Extract the (x, y) coordinate from the center of the cell holding the provided text.  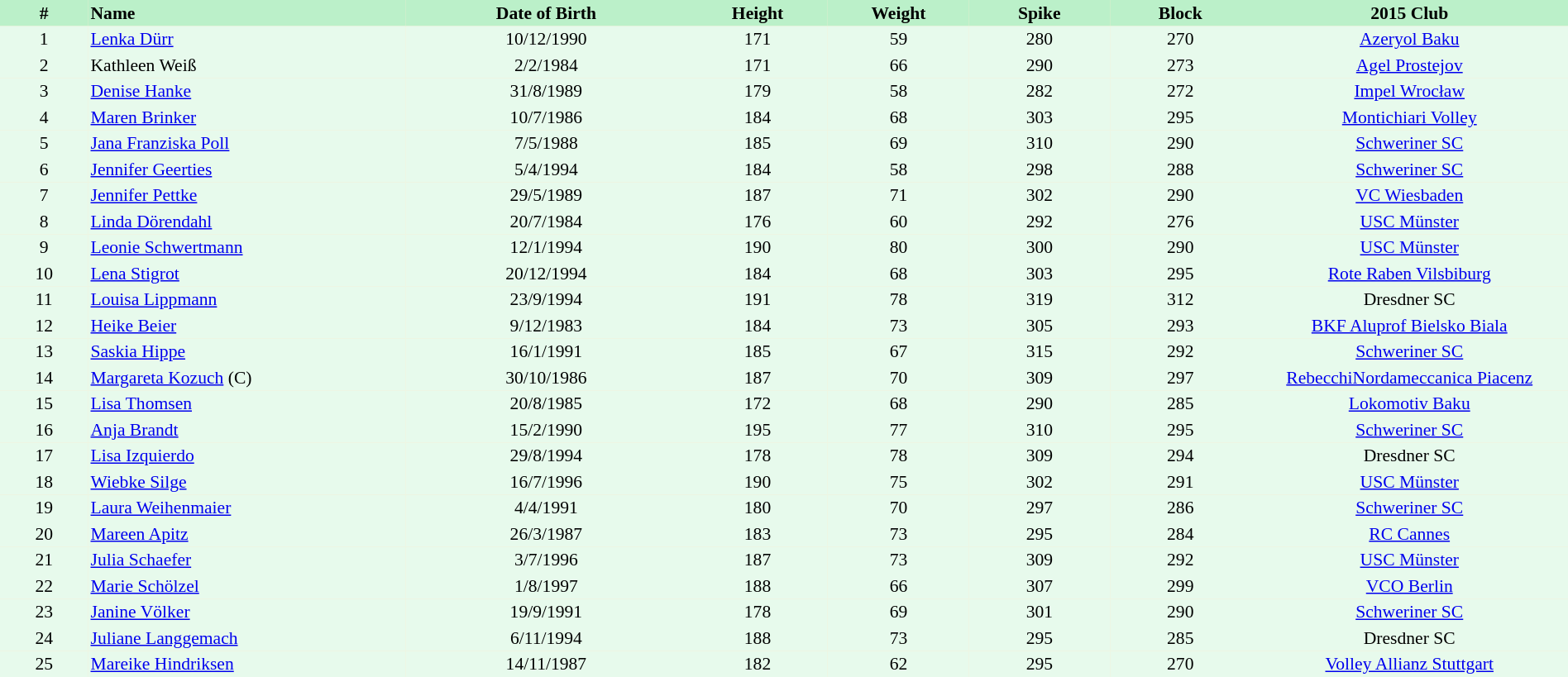
16/7/1996 (546, 482)
Heike Beier (246, 326)
80 (898, 248)
172 (758, 403)
312 (1180, 299)
293 (1180, 326)
10 (44, 274)
18 (44, 482)
# (44, 13)
77 (898, 430)
282 (1040, 91)
29/5/1989 (546, 195)
24 (44, 638)
176 (758, 222)
288 (1180, 169)
BKF Aluprof Bielsko Biala (1409, 326)
5/4/1994 (546, 169)
191 (758, 299)
59 (898, 40)
6 (44, 169)
195 (758, 430)
9 (44, 248)
14 (44, 378)
26/3/1987 (546, 534)
300 (1040, 248)
Name (246, 13)
180 (758, 508)
Maren Brinker (246, 117)
Linda Dörendahl (246, 222)
12 (44, 326)
30/10/1986 (546, 378)
VC Wiesbaden (1409, 195)
23 (44, 612)
RC Cannes (1409, 534)
315 (1040, 352)
Lenka Dürr (246, 40)
Date of Birth (546, 13)
Jana Franziska Poll (246, 144)
Lisa Thomsen (246, 403)
RebecchiNordameccanica Piacenz (1409, 378)
Anja Brandt (246, 430)
10/7/1986 (546, 117)
11 (44, 299)
Impel Wrocław (1409, 91)
2015 Club (1409, 13)
Spike (1040, 13)
1/8/1997 (546, 586)
8 (44, 222)
305 (1040, 326)
9/12/1983 (546, 326)
31/8/1989 (546, 91)
19 (44, 508)
Weight (898, 13)
319 (1040, 299)
Margareta Kozuch (C) (246, 378)
Height (758, 13)
15/2/1990 (546, 430)
3 (44, 91)
Louisa Lippmann (246, 299)
270 (1180, 40)
Laura Weihenmaier (246, 508)
Lisa Izquierdo (246, 456)
298 (1040, 169)
75 (898, 482)
273 (1180, 65)
60 (898, 222)
Montichiari Volley (1409, 117)
Janine Völker (246, 612)
29/8/1994 (546, 456)
4 (44, 117)
22 (44, 586)
5 (44, 144)
Kathleen Weiß (246, 65)
286 (1180, 508)
23/9/1994 (546, 299)
Denise Hanke (246, 91)
Lena Stigrot (246, 274)
Julia Schaefer (246, 560)
15 (44, 403)
Wiebke Silge (246, 482)
276 (1180, 222)
67 (898, 352)
6/11/1994 (546, 638)
280 (1040, 40)
7/5/1988 (546, 144)
Leonie Schwertmann (246, 248)
12/1/1994 (546, 248)
1 (44, 40)
19/9/1991 (546, 612)
Marie Schölzel (246, 586)
20 (44, 534)
272 (1180, 91)
71 (898, 195)
Azeryol Baku (1409, 40)
294 (1180, 456)
VCO Berlin (1409, 586)
Rote Raben Vilsbiburg (1409, 274)
291 (1180, 482)
301 (1040, 612)
2 (44, 65)
Juliane Langgemach (246, 638)
3/7/1996 (546, 560)
21 (44, 560)
Agel Prostejov (1409, 65)
307 (1040, 586)
Mareen Apitz (246, 534)
20/12/1994 (546, 274)
299 (1180, 586)
183 (758, 534)
2/2/1984 (546, 65)
17 (44, 456)
20/7/1984 (546, 222)
16 (44, 430)
Jennifer Geerties (246, 169)
4/4/1991 (546, 508)
Saskia Hippe (246, 352)
16/1/1991 (546, 352)
10/12/1990 (546, 40)
Block (1180, 13)
13 (44, 352)
Jennifer Pettke (246, 195)
Lokomotiv Baku (1409, 403)
284 (1180, 534)
20/8/1985 (546, 403)
179 (758, 91)
7 (44, 195)
